Capture the cell that displays the provided text and extract its [x, y] central coordinate. 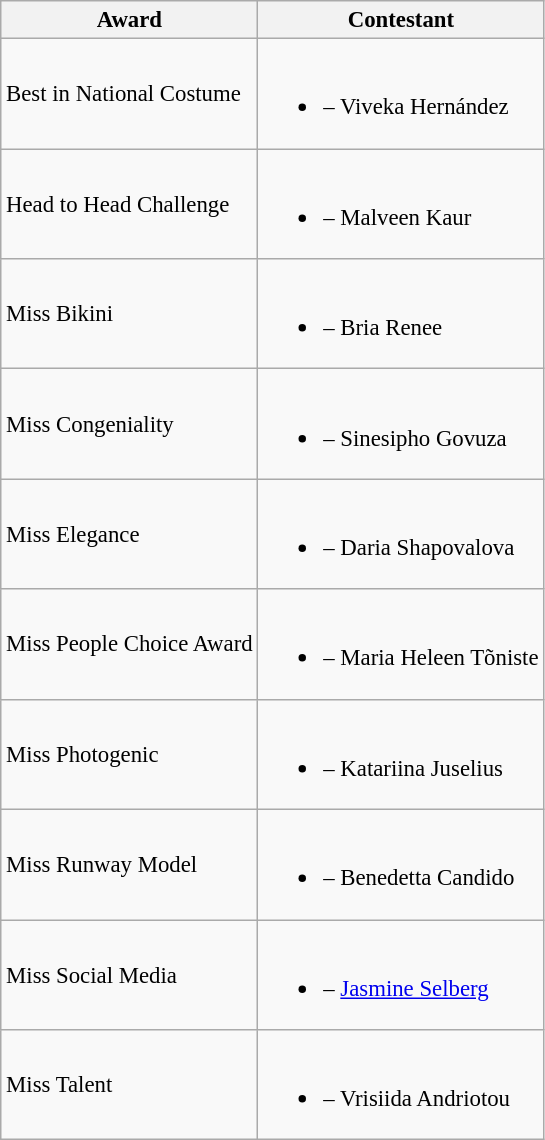
Miss Bikini [130, 314]
Miss Talent [130, 1085]
Miss Congeniality [130, 424]
– Benedetta Candido [401, 865]
– Bria Renee [401, 314]
Contestant [401, 20]
Award [130, 20]
– Daria Shapovalova [401, 534]
Best in National Costume [130, 94]
Miss Social Media [130, 975]
– Jasmine Selberg [401, 975]
– Viveka Hernández [401, 94]
Miss Runway Model [130, 865]
– Malveen Kaur [401, 204]
– Sinesipho Govuza [401, 424]
Miss Photogenic [130, 754]
– Vrisiida Andriotou [401, 1085]
Miss People Choice Award [130, 644]
Miss Elegance [130, 534]
– Maria Heleen Tõniste [401, 644]
Head to Head Challenge [130, 204]
– Katariina Juselius [401, 754]
